Search for the cell housing the specified text and yield its [X, Y] center coordinate. 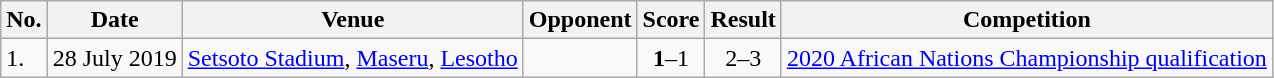
Date [114, 20]
1–1 [671, 58]
No. [24, 20]
2020 African Nations Championship qualification [1026, 58]
1. [24, 58]
28 July 2019 [114, 58]
Venue [352, 20]
Result [743, 20]
Opponent [580, 20]
Competition [1026, 20]
Setsoto Stadium, Maseru, Lesotho [352, 58]
Score [671, 20]
2–3 [743, 58]
